Extract the [x, y] coordinate from the center of the cell holding the provided text.  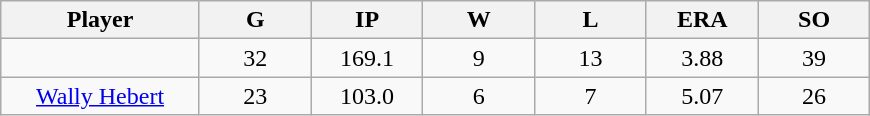
3.88 [702, 58]
IP [367, 20]
L [591, 20]
5.07 [702, 96]
103.0 [367, 96]
32 [255, 58]
9 [479, 58]
ERA [702, 20]
W [479, 20]
G [255, 20]
26 [814, 96]
13 [591, 58]
23 [255, 96]
6 [479, 96]
Wally Hebert [100, 96]
7 [591, 96]
Player [100, 20]
169.1 [367, 58]
SO [814, 20]
39 [814, 58]
